Detect which cell encompasses the target text, then output its (X, Y) center coordinate. 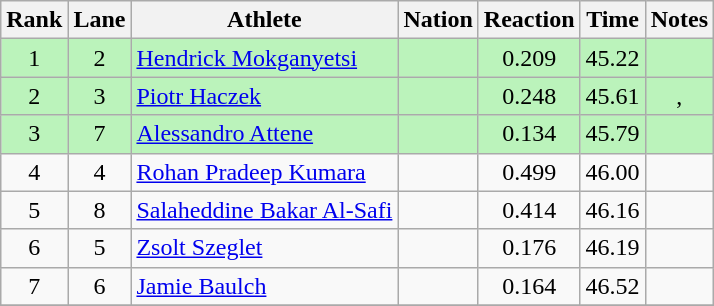
46.00 (612, 172)
1 (34, 58)
8 (100, 210)
Rank (34, 20)
0.134 (529, 134)
0.164 (529, 286)
0.414 (529, 210)
45.61 (612, 96)
0.176 (529, 248)
46.19 (612, 248)
0.248 (529, 96)
45.22 (612, 58)
Nation (438, 20)
46.52 (612, 286)
Athlete (264, 20)
, (679, 96)
Time (612, 20)
Alessandro Attene (264, 134)
Lane (100, 20)
Zsolt Szeglet (264, 248)
46.16 (612, 210)
Rohan Pradeep Kumara (264, 172)
Reaction (529, 20)
Hendrick Mokganyetsi (264, 58)
Notes (679, 20)
Piotr Haczek (264, 96)
45.79 (612, 134)
Jamie Baulch (264, 286)
0.209 (529, 58)
Salaheddine Bakar Al-Safi (264, 210)
0.499 (529, 172)
